Extract the (X, Y) coordinate from the center of the cell holding the provided text.  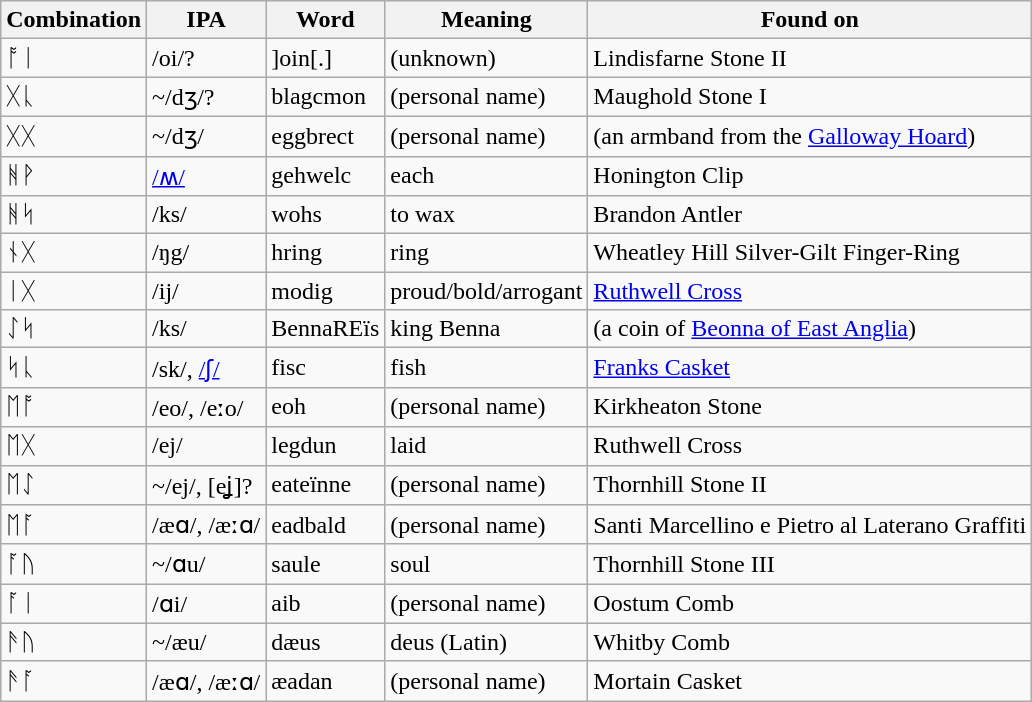
Honington Clip (810, 176)
~/dʒ/? (206, 97)
ring (486, 253)
~/ɑu/ (206, 564)
each (486, 176)
~/ej/, [eʝ]? (206, 485)
hring (326, 253)
Combination (74, 20)
saule (326, 564)
(an armband from the Galloway Hoard) (810, 136)
Franks Casket (810, 368)
Thornhill Stone III (810, 564)
Meaning (486, 20)
Kirkheaton Stone (810, 407)
gehwelc (326, 176)
king Benna (486, 329)
Lindisfarne Stone II (810, 58)
ᛖᚷ (74, 446)
IPA (206, 20)
ᚾᚷ (74, 253)
fisc (326, 368)
Oostum Comb (810, 604)
dæus (326, 642)
blagcmon (326, 97)
Maughold Stone I (810, 97)
Word (326, 20)
(unknown) (486, 58)
/ʍ/ (206, 176)
ᚷᚳ (74, 97)
/sk/, /ʃ/ (206, 368)
ᛖᚩ (74, 407)
ᛁᚷ (74, 291)
/ej/ (206, 446)
eoh (326, 407)
ᚩᛁ (74, 58)
Wheatley Hill Silver-Gilt Finger-Ring (810, 253)
ᚷᚷ (74, 136)
/eo/, /eːo/ (206, 407)
laid (486, 446)
ᚻᚹ (74, 176)
deus (Latin) (486, 642)
]oin[.] (326, 58)
Whitby Comb (810, 642)
proud/bold/arrogant (486, 291)
/ŋg/ (206, 253)
BennaREïs (326, 329)
Santi Marcellino e Pietro al Laterano Graffiti (810, 525)
fish (486, 368)
aib (326, 604)
modig (326, 291)
/ɑi/ (206, 604)
Mortain Casket (810, 681)
eateïnne (326, 485)
/ij/ (206, 291)
~/dʒ/ (206, 136)
ᛖᚪ (74, 525)
wohs (326, 215)
(a coin of Beonna of East Anglia) (810, 329)
/oi/? (206, 58)
ᚻᛋ (74, 215)
to wax (486, 215)
æadan (326, 681)
ᛋᚳ (74, 368)
~/æu/ (206, 642)
legdun (326, 446)
soul (486, 564)
eadbald (326, 525)
Thornhill Stone II (810, 485)
ᚪᛁ (74, 604)
Found on (810, 20)
ᚪᚢ (74, 564)
ᛇᛋ (74, 329)
Brandon Antler (810, 215)
ᚫᚪ (74, 681)
ᛖᛇ (74, 485)
eggbrect (326, 136)
ᚫᚢ (74, 642)
